Search for the cell housing the specified text and yield its [x, y] center coordinate. 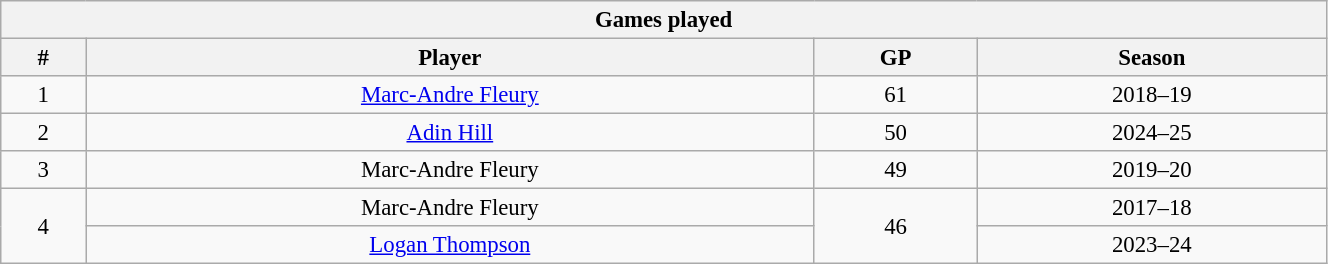
Season [1152, 58]
2024–25 [1152, 133]
# [44, 58]
4 [44, 226]
2 [44, 133]
Player [450, 58]
50 [896, 133]
Games played [664, 20]
2019–20 [1152, 170]
46 [896, 226]
2017–18 [1152, 208]
1 [44, 95]
Logan Thompson [450, 245]
3 [44, 170]
49 [896, 170]
2018–19 [1152, 95]
2023–24 [1152, 245]
Adin Hill [450, 133]
GP [896, 58]
61 [896, 95]
